Return [X, Y] of the center of cell containing provided text 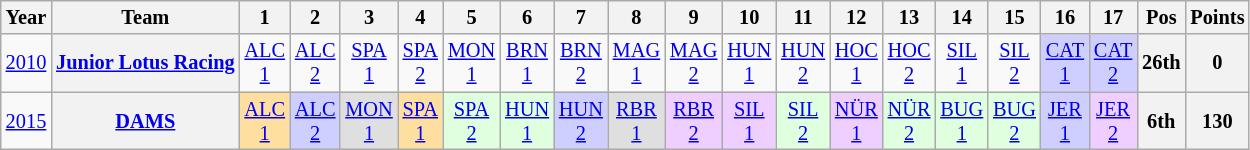
Pos [1161, 17]
Junior Lotus Racing [145, 63]
RBR2 [694, 121]
Team [145, 17]
15 [1014, 17]
26th [1161, 63]
3 [368, 17]
CAT1 [1065, 63]
130 [1217, 121]
Points [1217, 17]
NÜR1 [856, 121]
7 [581, 17]
HOC2 [910, 63]
6 [527, 17]
BUG2 [1014, 121]
DAMS [145, 121]
Year [26, 17]
8 [636, 17]
BRN2 [581, 63]
JER1 [1065, 121]
9 [694, 17]
BRN1 [527, 63]
12 [856, 17]
0 [1217, 63]
6th [1161, 121]
2 [315, 17]
5 [472, 17]
14 [962, 17]
17 [1113, 17]
RBR1 [636, 121]
NÜR2 [910, 121]
13 [910, 17]
10 [749, 17]
MAG2 [694, 63]
11 [803, 17]
JER2 [1113, 121]
4 [420, 17]
2015 [26, 121]
CAT2 [1113, 63]
HOC1 [856, 63]
2010 [26, 63]
16 [1065, 17]
MAG1 [636, 63]
BUG1 [962, 121]
1 [265, 17]
